Scan for the cell matching the given text and deliver its (X, Y) coordinate at center. 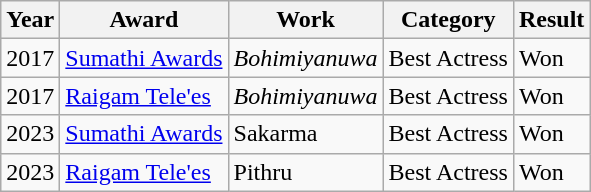
Result (551, 20)
Pithru (306, 172)
Category (448, 20)
Work (306, 20)
Year (30, 20)
Award (144, 20)
Sakarma (306, 134)
